Output the (X, Y) coordinate of the center of the cell containing the given text.  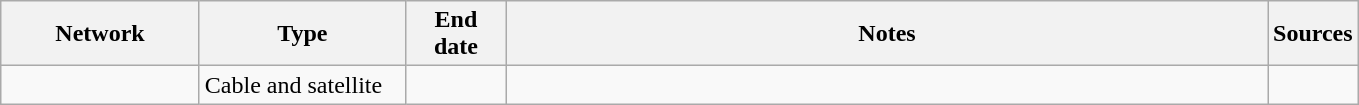
Cable and satellite (302, 85)
End date (456, 34)
Type (302, 34)
Notes (886, 34)
Network (100, 34)
Sources (1314, 34)
